Detect which cell encompasses the target text, then output its (x, y) center coordinate. 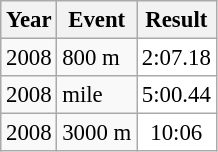
Event (97, 20)
2:07.18 (176, 58)
800 m (97, 58)
Result (176, 20)
3000 m (97, 133)
Year (29, 20)
5:00.44 (176, 95)
10:06 (176, 133)
mile (97, 95)
